Locate the cell with the specified text and output its (x, y) center coordinate. 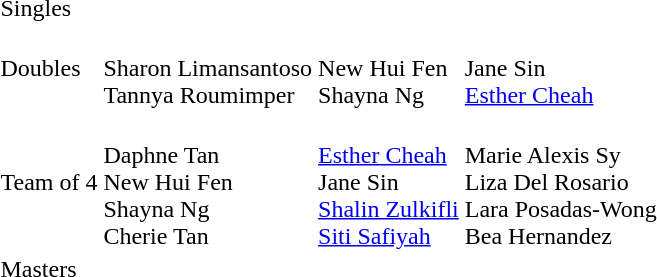
Sharon LimansantosoTannya Roumimper (208, 68)
New Hui FenShayna Ng (389, 68)
Daphne TanNew Hui FenShayna NgCherie Tan (208, 182)
Esther CheahJane SinShalin ZulkifliSiti Safiyah (389, 182)
